Extract the [x, y] coordinate from the center of the cell holding the provided text.  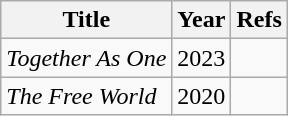
Together As One [86, 58]
Refs [259, 20]
Year [202, 20]
2020 [202, 96]
The Free World [86, 96]
2023 [202, 58]
Title [86, 20]
